Provide the [X, Y] coordinate of the cell's center where the given text is located.  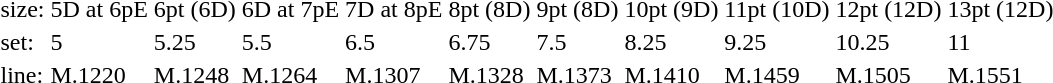
10.25 [888, 42]
9.25 [777, 42]
5.25 [194, 42]
5.5 [290, 42]
8.25 [672, 42]
6.75 [490, 42]
6.5 [394, 42]
7.5 [578, 42]
5 [99, 42]
